Search for the cell housing the specified text and yield its [x, y] center coordinate. 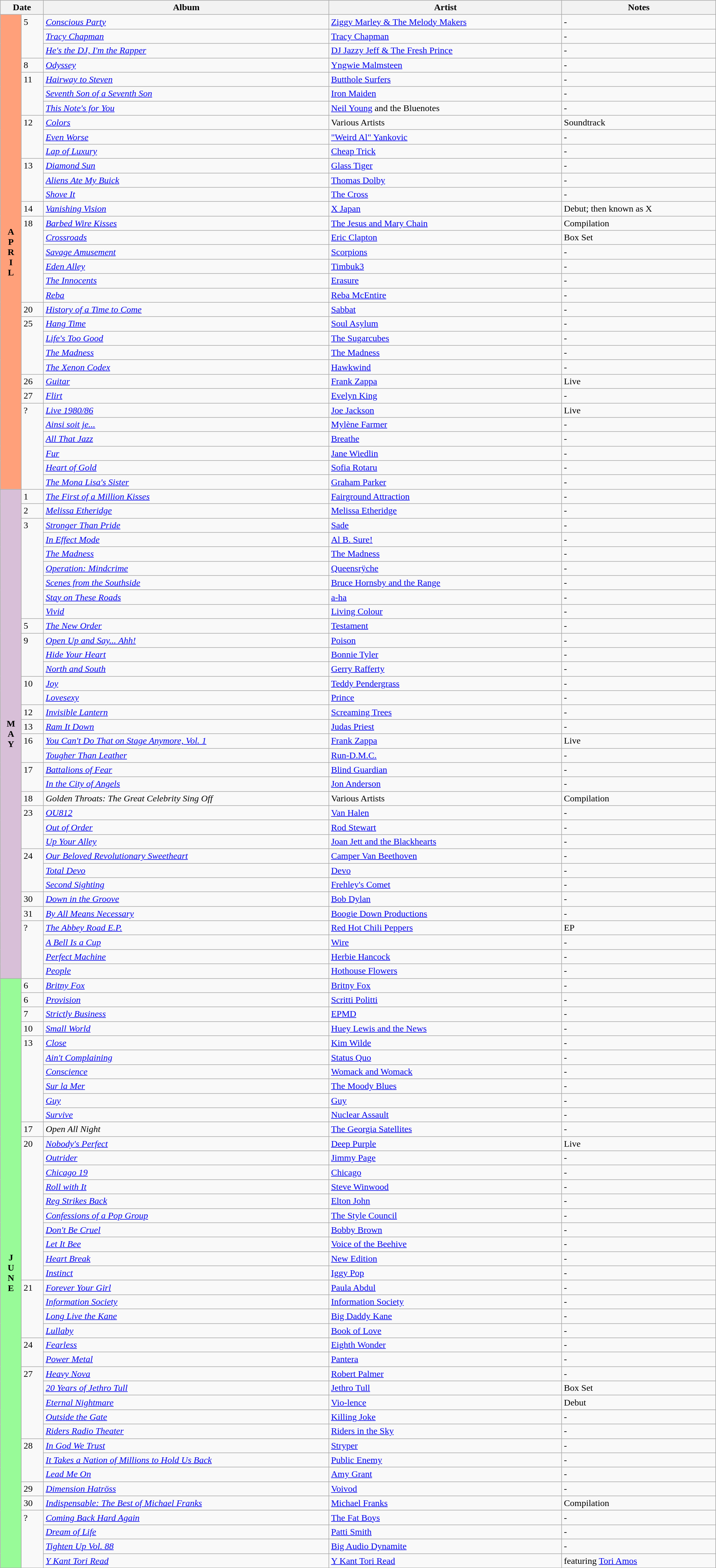
Jon Anderson [446, 784]
Mylène Farmer [446, 425]
Chicago [446, 1172]
JUNE [11, 1273]
Indispensable: The Best of Michael Franks [186, 1503]
Herbie Hancock [446, 957]
History of a Time to Come [186, 309]
Scenes from the Southside [186, 583]
Public Enemy [446, 1460]
Bruce Hornsby and the Range [446, 583]
North and South [186, 669]
Kim Wilde [446, 1043]
Hothouse Flowers [446, 971]
Stay on These Roads [186, 597]
Frehley's Comet [446, 885]
Vanishing Vision [186, 209]
Bob Dylan [446, 899]
Artist [446, 8]
Hang Time [186, 324]
Robert Palmer [446, 1374]
Debut [639, 1403]
Date [22, 8]
Heart Break [186, 1259]
Eden Alley [186, 266]
The Style Council [446, 1215]
11 [32, 94]
16 [32, 748]
Live 1980/86 [186, 410]
23 [32, 827]
Power Metal [186, 1359]
Michael Franks [446, 1503]
Amy Grant [446, 1474]
People [186, 971]
25 [32, 345]
Run-D.M.C. [446, 755]
9 [32, 655]
featuring Tori Amos [639, 1561]
It Takes a Nation of Millions to Hold Us Back [186, 1460]
Barbed Wire Kisses [186, 223]
Close [186, 1043]
Lead Me On [186, 1474]
Odyssey [186, 65]
Reba McEntire [446, 295]
Sur la Mer [186, 1086]
21 [32, 1309]
Vivid [186, 611]
The New Order [186, 626]
Neil Young and the Bluenotes [446, 108]
Van Halen [446, 813]
Heavy Nova [186, 1374]
7 [32, 1014]
The Sugarcubes [446, 338]
Even Worse [186, 137]
Conscious Party [186, 22]
Pantera [446, 1359]
Stronger Than Pride [186, 525]
Colors [186, 122]
Riders Radio Theater [186, 1431]
Instinct [186, 1273]
Ain't Complaining [186, 1057]
Outrider [186, 1158]
In God We Trust [186, 1446]
Heart of Gold [186, 468]
Perfect Machine [186, 957]
Joan Jett and the Blackhearts [446, 841]
In the City of Angels [186, 784]
The Jesus and Mary Chain [446, 223]
Open All Night [186, 1129]
Testament [446, 626]
Shove It [186, 195]
Boogie Down Productions [446, 914]
Riders in the Sky [446, 1431]
Queensrÿche [446, 568]
Flirt [186, 396]
Diamond Sun [186, 165]
By All Means Necessary [186, 914]
Savage Amusement [186, 252]
8 [32, 65]
All That Jazz [186, 439]
The Cross [446, 195]
Scritti Politti [446, 1000]
Dream of Life [186, 1532]
Scorpions [446, 252]
Up Your Alley [186, 841]
Butthole Surfers [446, 79]
Red Hot Chili Peppers [446, 928]
APRIL [11, 252]
Thomas Dolby [446, 180]
Graham Parker [446, 482]
Battalions of Fear [186, 770]
2 [32, 511]
Lap of Luxury [186, 151]
31 [32, 914]
Survive [186, 1115]
29 [32, 1489]
Soundtrack [639, 122]
Operation: Mindcrime [186, 568]
X Japan [446, 209]
Wire [446, 942]
Teddy Pendergrass [446, 683]
Glass Tiger [446, 165]
Our Beloved Revolutionary Sweetheart [186, 856]
Long Live the Kane [186, 1316]
Paula Abdul [446, 1287]
Rod Stewart [446, 827]
Yngwie Malmsteen [446, 65]
Hide Your Heart [186, 655]
20 Years of Jethro Tull [186, 1388]
Jane Wiedlin [446, 453]
Sade [446, 525]
28 [32, 1460]
The Georgia Satellites [446, 1129]
Devo [446, 870]
Killing Joke [446, 1417]
Living Colour [446, 611]
Nuclear Assault [446, 1115]
Timbuk3 [446, 266]
Iggy Pop [446, 1273]
DJ Jazzy Jeff & The Fresh Prince [446, 51]
The Mona Lisa's Sister [186, 482]
This Note's for You [186, 108]
Roll with It [186, 1187]
Seventh Son of a Seventh Son [186, 94]
Tougher Than Leather [186, 755]
Poison [446, 640]
Lovesexy [186, 698]
Bonnie Tyler [446, 655]
Erasure [446, 281]
3 [32, 568]
Blind Guardian [446, 770]
Album [186, 8]
Patti Smith [446, 1532]
Ainsi soit je... [186, 425]
Eternal Nightmare [186, 1403]
New Edition [446, 1259]
Golden Throats: The Great Celebrity Sing Off [186, 798]
Down in the Groove [186, 899]
Small World [186, 1028]
Big Daddy Kane [446, 1316]
Stryper [446, 1446]
1 [32, 496]
Notes [639, 8]
The First of a Million Kisses [186, 496]
Breathe [446, 439]
Screaming Trees [446, 712]
Second Sighting [186, 885]
Invisible Lantern [186, 712]
Aliens Ate My Buick [186, 180]
"Weird Al" Yankovic [446, 137]
Womack and Womack [446, 1072]
Debut; then known as X [639, 209]
He's the DJ, I'm the Rapper [186, 51]
The Innocents [186, 281]
Sabbat [446, 309]
MAY [11, 734]
Al B. Sure! [446, 540]
Fur [186, 453]
Vio-lence [446, 1403]
Book of Love [446, 1330]
Big Audio Dynamite [446, 1546]
Fearless [186, 1345]
Joe Jackson [446, 410]
Ziggy Marley & The Melody Makers [446, 22]
Status Quo [446, 1057]
Judas Priest [446, 727]
Let It Bee [186, 1244]
Out of Order [186, 827]
Tighten Up Vol. 88 [186, 1546]
Open Up and Say... Ahh! [186, 640]
Soul Asylum [446, 324]
Lullaby [186, 1330]
Hawkwind [446, 367]
26 [32, 381]
Fairground Attraction [446, 496]
Coming Back Hard Again [186, 1517]
EP [639, 928]
Sofia Rotaru [446, 468]
Voice of the Beehive [446, 1244]
Forever Your Girl [186, 1287]
Joy [186, 683]
Prince [446, 698]
Gerry Rafferty [446, 669]
Jethro Tull [446, 1388]
Confessions of a Pop Group [186, 1215]
EPMD [446, 1014]
Ram It Down [186, 727]
Nobody's Perfect [186, 1144]
Evelyn King [446, 396]
Cheap Trick [446, 151]
Deep Purple [446, 1144]
Steve Winwood [446, 1187]
In Effect Mode [186, 540]
Voivod [446, 1489]
Don't Be Cruel [186, 1230]
The Fat Boys [446, 1517]
Provision [186, 1000]
Dimension Hatröss [186, 1489]
Eighth Wonder [446, 1345]
Reg Strikes Back [186, 1201]
Outside the Gate [186, 1417]
A Bell Is a Cup [186, 942]
You Can't Do That on Stage Anymore, Vol. 1 [186, 741]
a-ha [446, 597]
Iron Maiden [446, 94]
14 [32, 209]
Conscience [186, 1072]
Guitar [186, 381]
Life's Too Good [186, 338]
The Moody Blues [446, 1086]
Total Devo [186, 870]
Jimmy Page [446, 1158]
Camper Van Beethoven [446, 856]
Chicago 19 [186, 1172]
The Abbey Road E.P. [186, 928]
Huey Lewis and the News [446, 1028]
The Xenon Codex [186, 367]
Bobby Brown [446, 1230]
Eric Clapton [446, 238]
Strictly Business [186, 1014]
Reba [186, 295]
Elton John [446, 1201]
OU812 [186, 813]
Crossroads [186, 238]
Hairway to Steven [186, 79]
